Return the [x, y] coordinate for the center point of the cell that contains the specified text.  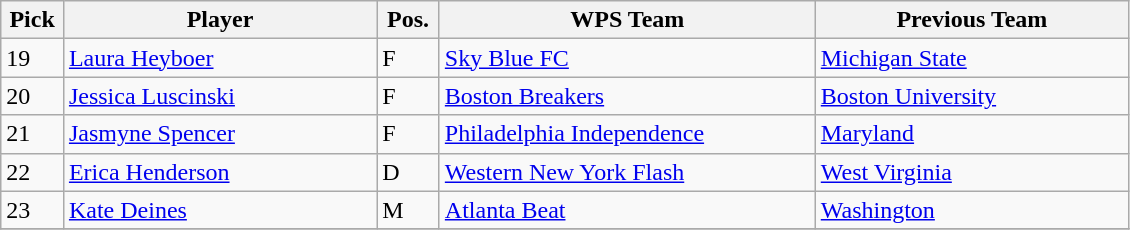
Pick [32, 20]
Michigan State [972, 58]
Erica Henderson [220, 172]
WPS Team [627, 20]
Atlanta Beat [627, 210]
Maryland [972, 134]
Philadelphia Independence [627, 134]
Boston Breakers [627, 96]
Kate Deines [220, 210]
Laura Heyboer [220, 58]
20 [32, 96]
19 [32, 58]
22 [32, 172]
Jasmyne Spencer [220, 134]
West Virginia [972, 172]
Pos. [408, 20]
Jessica Luscinski [220, 96]
23 [32, 210]
Player [220, 20]
21 [32, 134]
Sky Blue FC [627, 58]
D [408, 172]
M [408, 210]
Previous Team [972, 20]
Washington [972, 210]
Boston University [972, 96]
Western New York Flash [627, 172]
